Extract the [x, y] coordinate from the center of the cell holding the provided text.  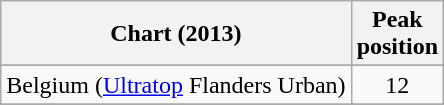
Peakposition [397, 34]
12 [397, 85]
Chart (2013) [176, 34]
Belgium (Ultratop Flanders Urban) [176, 85]
